Pinpoint the cell where the given text exists, returning its (X, Y) midpoint coordinate. 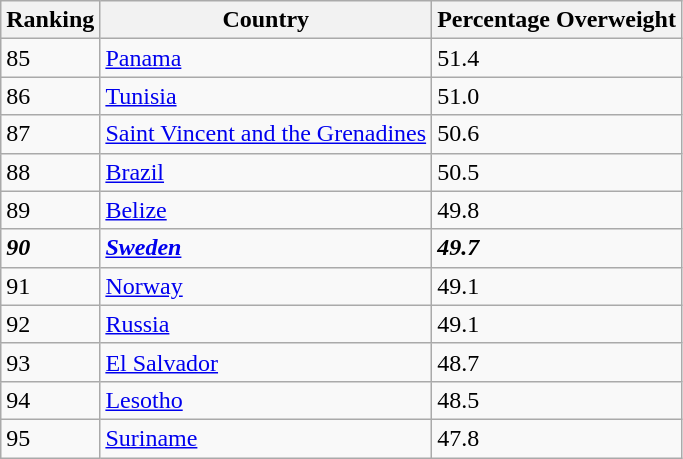
El Salvador (266, 362)
Panama (266, 58)
51.0 (557, 96)
Lesotho (266, 400)
50.6 (557, 134)
88 (50, 172)
48.7 (557, 362)
Saint Vincent and the Grenadines (266, 134)
Suriname (266, 438)
49.8 (557, 210)
Ranking (50, 20)
86 (50, 96)
90 (50, 248)
Tunisia (266, 96)
Belize (266, 210)
89 (50, 210)
49.7 (557, 248)
51.4 (557, 58)
Country (266, 20)
91 (50, 286)
Sweden (266, 248)
Russia (266, 324)
47.8 (557, 438)
Percentage Overweight (557, 20)
85 (50, 58)
87 (50, 134)
92 (50, 324)
93 (50, 362)
95 (50, 438)
94 (50, 400)
50.5 (557, 172)
Norway (266, 286)
48.5 (557, 400)
Brazil (266, 172)
